Determine the (x, y) coordinate at the center of the cell enclosing the given text.  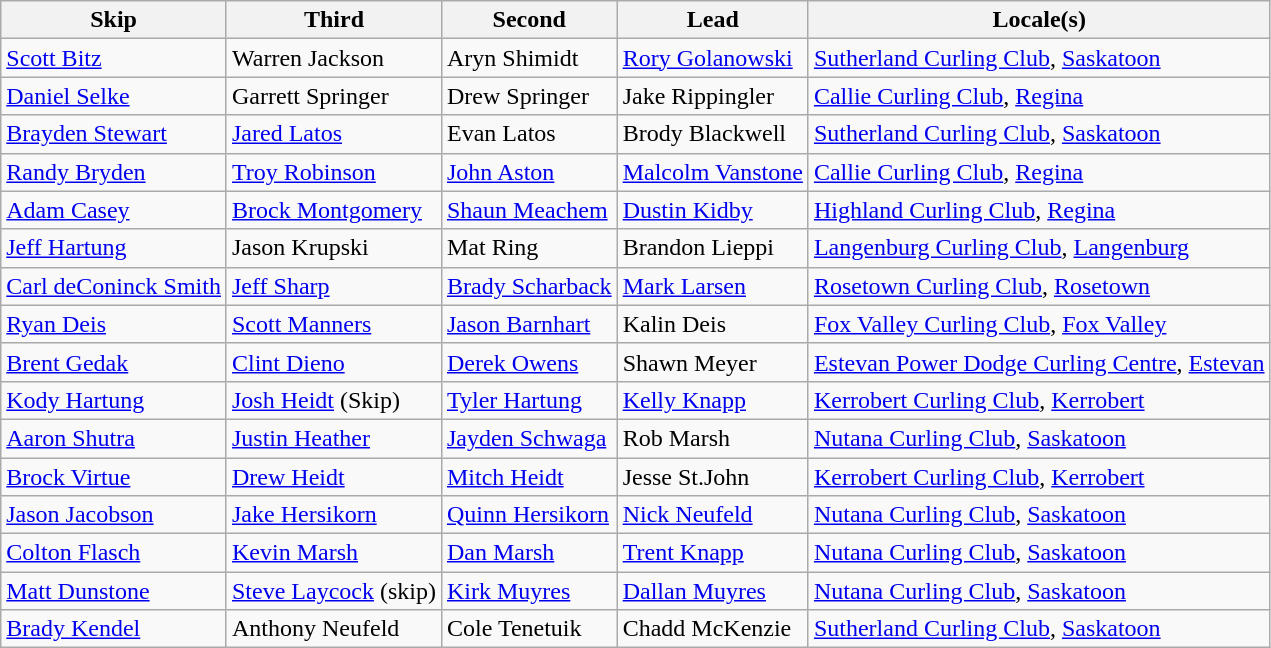
Scott Bitz (114, 58)
Evan Latos (529, 134)
Jayden Schwaga (529, 438)
Kelly Knapp (712, 400)
Lead (712, 20)
Shawn Meyer (712, 362)
Rosetown Curling Club, Rosetown (1039, 286)
Rob Marsh (712, 438)
Dustin Kidby (712, 210)
Shaun Meachem (529, 210)
Locale(s) (1039, 20)
Kevin Marsh (334, 553)
Jared Latos (334, 134)
Garrett Springer (334, 96)
Dallan Muyres (712, 591)
Colton Flasch (114, 553)
Jeff Hartung (114, 248)
Clint Dieno (334, 362)
Malcolm Vanstone (712, 172)
Trent Knapp (712, 553)
Skip (114, 20)
Aryn Shimidt (529, 58)
Third (334, 20)
Jason Jacobson (114, 515)
Jesse St.John (712, 477)
Highland Curling Club, Regina (1039, 210)
Aaron Shutra (114, 438)
Brody Blackwell (712, 134)
Quinn Hersikorn (529, 515)
Daniel Selke (114, 96)
Brady Scharback (529, 286)
Second (529, 20)
Jake Hersikorn (334, 515)
Steve Laycock (skip) (334, 591)
Estevan Power Dodge Curling Centre, Estevan (1039, 362)
Josh Heidt (Skip) (334, 400)
Dan Marsh (529, 553)
Kody Hartung (114, 400)
Warren Jackson (334, 58)
Jake Rippingler (712, 96)
Scott Manners (334, 324)
Randy Bryden (114, 172)
Anthony Neufeld (334, 629)
Chadd McKenzie (712, 629)
Fox Valley Curling Club, Fox Valley (1039, 324)
Mark Larsen (712, 286)
Tyler Hartung (529, 400)
Nick Neufeld (712, 515)
Brent Gedak (114, 362)
Brandon Lieppi (712, 248)
Brock Virtue (114, 477)
Brady Kendel (114, 629)
Derek Owens (529, 362)
Kalin Deis (712, 324)
Mitch Heidt (529, 477)
Brayden Stewart (114, 134)
John Aston (529, 172)
Cole Tenetuik (529, 629)
Carl deConinck Smith (114, 286)
Troy Robinson (334, 172)
Jeff Sharp (334, 286)
Kirk Muyres (529, 591)
Justin Heather (334, 438)
Langenburg Curling Club, Langenburg (1039, 248)
Brock Montgomery (334, 210)
Matt Dunstone (114, 591)
Rory Golanowski (712, 58)
Drew Springer (529, 96)
Adam Casey (114, 210)
Drew Heidt (334, 477)
Ryan Deis (114, 324)
Jason Krupski (334, 248)
Mat Ring (529, 248)
Jason Barnhart (529, 324)
